From the cell containing the given text, extract its center point as [X, Y] coordinate. 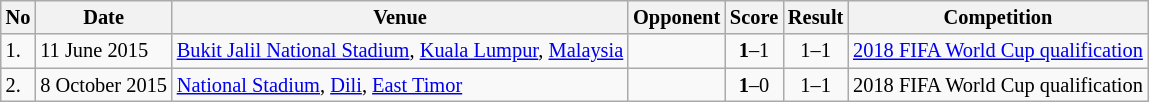
Opponent [676, 17]
Date [104, 17]
8 October 2015 [104, 85]
2. [18, 85]
1. [18, 51]
No [18, 17]
Competition [998, 17]
1–0 [754, 85]
Venue [400, 17]
National Stadium, Dili, East Timor [400, 85]
Bukit Jalil National Stadium, Kuala Lumpur, Malaysia [400, 51]
Score [754, 17]
Result [816, 17]
11 June 2015 [104, 51]
